Return the [x, y] coordinate for the center point of the cell that contains the specified text.  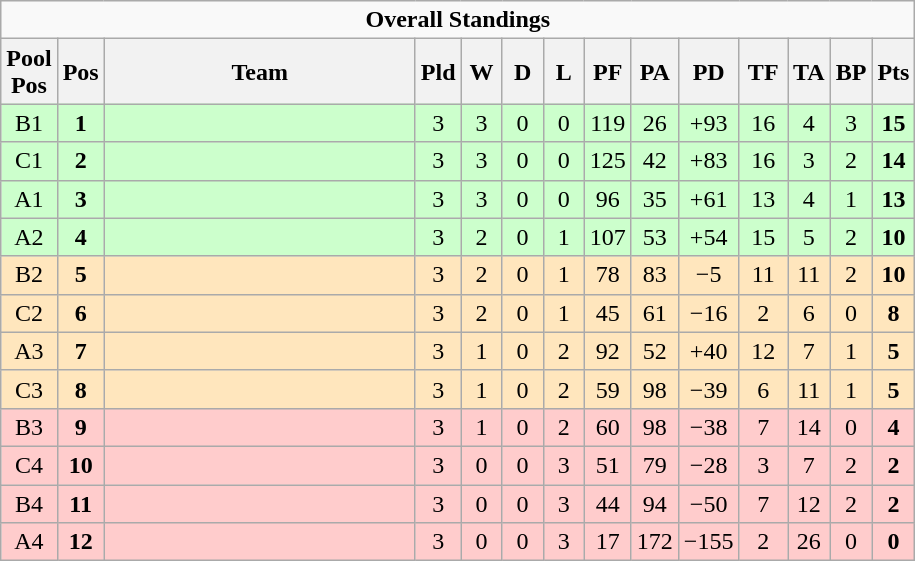
Pool Pos [29, 72]
−155 [708, 542]
B1 [29, 123]
BP [851, 72]
51 [608, 465]
35 [654, 199]
92 [608, 351]
−28 [708, 465]
Pts [894, 72]
D [522, 72]
PD [708, 72]
−38 [708, 427]
83 [654, 275]
53 [654, 237]
45 [608, 313]
C1 [29, 161]
B4 [29, 503]
9 [80, 427]
+54 [708, 237]
−50 [708, 503]
−39 [708, 389]
94 [654, 503]
17 [608, 542]
A1 [29, 199]
60 [608, 427]
79 [654, 465]
−5 [708, 275]
172 [654, 542]
52 [654, 351]
+61 [708, 199]
125 [608, 161]
107 [608, 237]
Pos [80, 72]
A3 [29, 351]
61 [654, 313]
C3 [29, 389]
44 [608, 503]
+83 [708, 161]
+93 [708, 123]
TA [810, 72]
PF [608, 72]
PA [654, 72]
96 [608, 199]
−16 [708, 313]
B2 [29, 275]
W [482, 72]
Team [260, 72]
Pld [438, 72]
42 [654, 161]
Overall Standings [458, 20]
TF [764, 72]
L [564, 72]
C2 [29, 313]
59 [608, 389]
+40 [708, 351]
C4 [29, 465]
A2 [29, 237]
A4 [29, 542]
B3 [29, 427]
119 [608, 123]
78 [608, 275]
